Detect which cell encompasses the target text, then output its (X, Y) center coordinate. 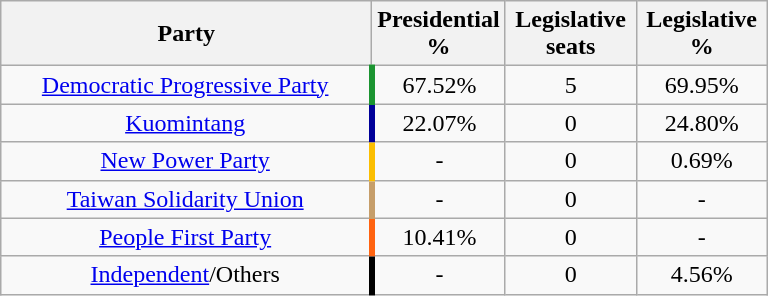
4.56% (702, 275)
10.41% (438, 237)
Legislative % (702, 34)
0.69% (702, 161)
People First Party (186, 237)
Legislative seats (570, 34)
Taiwan Solidarity Union (186, 199)
22.07% (438, 123)
24.80% (702, 123)
New Power Party (186, 161)
67.52% (438, 85)
Party (186, 34)
Independent/Others (186, 275)
Kuomintang (186, 123)
Democratic Progressive Party (186, 85)
5 (570, 85)
Presidential % (438, 34)
69.95% (702, 85)
